Search for the cell housing the specified text and yield its (X, Y) center coordinate. 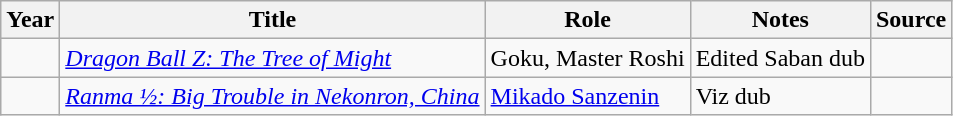
Mikado Sanzenin (588, 96)
Ranma ½: Big Trouble in Nekonron, China (272, 96)
Goku, Master Roshi (588, 58)
Title (272, 20)
Dragon Ball Z: The Tree of Might (272, 58)
Source (910, 20)
Viz dub (780, 96)
Year (30, 20)
Role (588, 20)
Notes (780, 20)
Edited Saban dub (780, 58)
